Capture the cell that displays the provided text and extract its [X, Y] central coordinate. 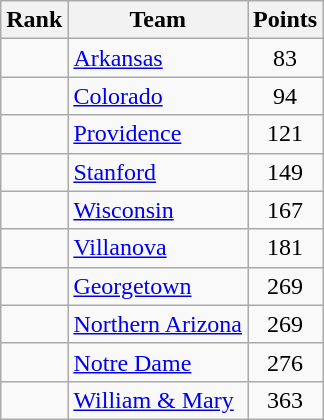
83 [286, 58]
Team [158, 20]
Villanova [158, 248]
Northern Arizona [158, 324]
167 [286, 210]
276 [286, 362]
Georgetown [158, 286]
Stanford [158, 172]
Arkansas [158, 58]
Wisconsin [158, 210]
121 [286, 134]
Colorado [158, 96]
181 [286, 248]
Notre Dame [158, 362]
149 [286, 172]
363 [286, 400]
William & Mary [158, 400]
Points [286, 20]
94 [286, 96]
Providence [158, 134]
Rank [34, 20]
